Provide the (x, y) coordinate of the cell's center where the given text is located.  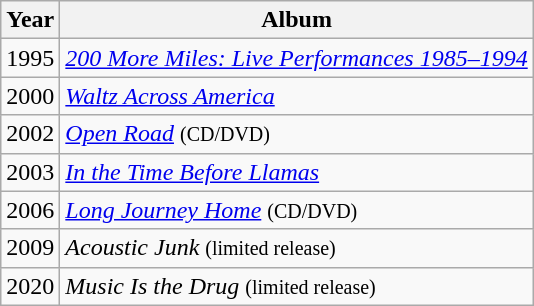
Open Road (CD/DVD) (296, 134)
200 More Miles: Live Performances 1985–1994 (296, 58)
Acoustic Junk (limited release) (296, 248)
Waltz Across America (296, 96)
Long Journey Home (CD/DVD) (296, 210)
2006 (30, 210)
Album (296, 20)
2020 (30, 286)
In the Time Before Llamas (296, 172)
Music Is the Drug (limited release) (296, 286)
1995 (30, 58)
2000 (30, 96)
2003 (30, 172)
2002 (30, 134)
Year (30, 20)
2009 (30, 248)
